Identify which cell holds the provided text, then report its [X, Y] central coordinate. 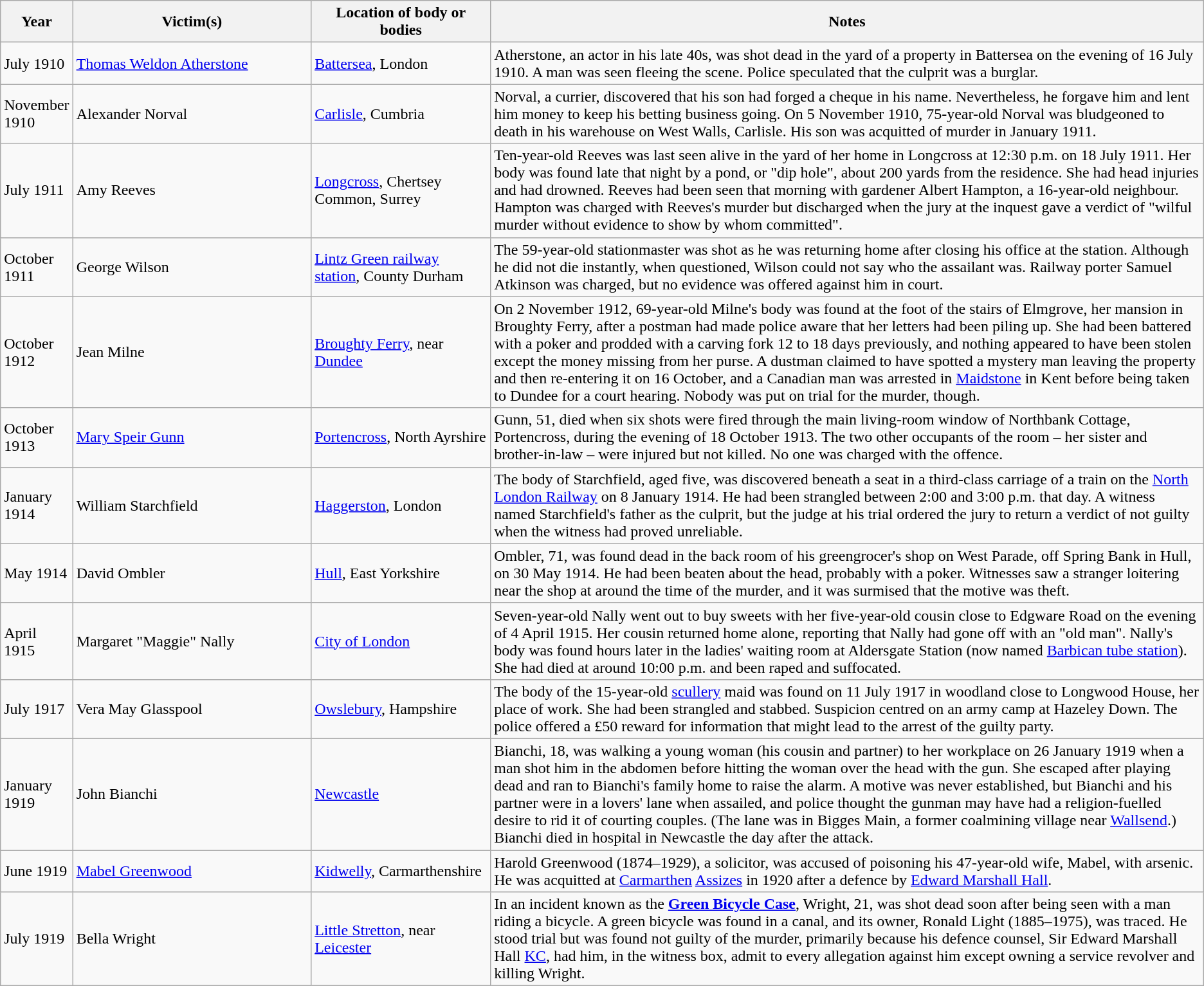
Alexander Norval [192, 114]
City of London [401, 641]
April 1915 [37, 641]
Battersea, London [401, 63]
Kidwelly, Carmarthenshire [401, 871]
Jean Milne [192, 352]
John Bianchi [192, 794]
Victim(s) [192, 22]
May 1914 [37, 573]
William Starchfield [192, 506]
Amy Reeves [192, 190]
Vera May Glasspool [192, 709]
July 1911 [37, 190]
Newcastle [401, 794]
Margaret "Maggie" Nally [192, 641]
Year [37, 22]
Mary Speir Gunn [192, 437]
Portencross, North Ayrshire [401, 437]
George Wilson [192, 267]
November 1910 [37, 114]
July 1919 [37, 939]
Mabel Greenwood [192, 871]
Thomas Weldon Atherstone [192, 63]
Bella Wright [192, 939]
Carlisle, Cumbria [401, 114]
David Ombler [192, 573]
July 1910 [37, 63]
Owslebury, Hampshire [401, 709]
Broughty Ferry, near Dundee [401, 352]
Little Stretton, near Leicester [401, 939]
July 1917 [37, 709]
October 1911 [37, 267]
Haggerston, London [401, 506]
Hull, East Yorkshire [401, 573]
January 1919 [37, 794]
Location of body or bodies [401, 22]
October 1913 [37, 437]
Lintz Green railway station, County Durham [401, 267]
June 1919 [37, 871]
October 1912 [37, 352]
Longcross, Chertsey Common, Surrey [401, 190]
Notes [848, 22]
January 1914 [37, 506]
